Provide the [X, Y] coordinate of the cell's center where the given text is located.  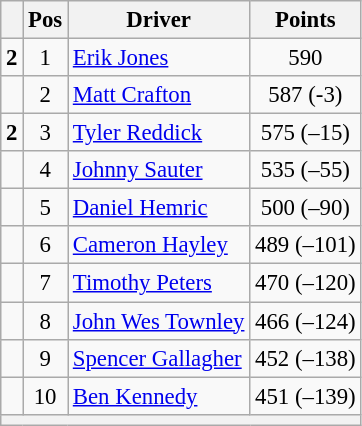
Daniel Hemric [159, 208]
3 [46, 133]
5 [46, 208]
10 [46, 396]
Cameron Hayley [159, 245]
Matt Crafton [159, 95]
9 [46, 358]
587 (-3) [306, 95]
590 [306, 58]
470 (–120) [306, 283]
Timothy Peters [159, 283]
4 [46, 170]
8 [46, 321]
451 (–139) [306, 396]
Spencer Gallagher [159, 358]
575 (–15) [306, 133]
535 (–55) [306, 170]
John Wes Townley [159, 321]
500 (–90) [306, 208]
Driver [159, 20]
Points [306, 20]
489 (–101) [306, 245]
Tyler Reddick [159, 133]
Ben Kennedy [159, 396]
466 (–124) [306, 321]
Erik Jones [159, 58]
6 [46, 245]
Pos [46, 20]
452 (–138) [306, 358]
7 [46, 283]
1 [46, 58]
Johnny Sauter [159, 170]
